Identify which cell holds the provided text, then report its [x, y] central coordinate. 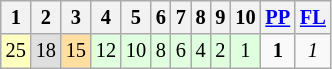
PP [278, 17]
12 [106, 51]
25 [16, 51]
18 [46, 51]
7 [181, 17]
FL [313, 17]
5 [136, 17]
15 [76, 51]
3 [76, 17]
9 [221, 17]
